From the cell containing the given text, extract its center point as (X, Y) coordinate. 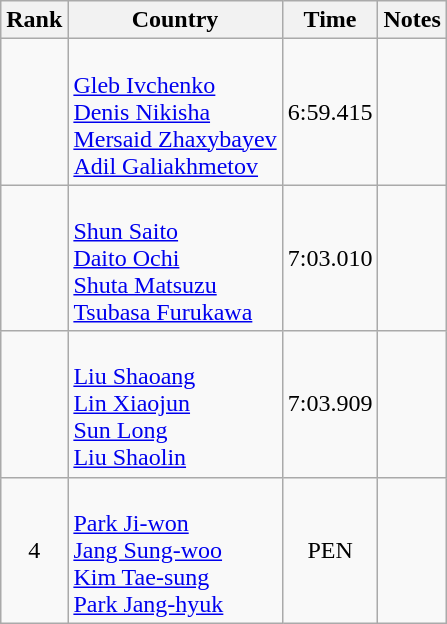
7:03.010 (330, 258)
Rank (34, 20)
4 (34, 550)
Shun SaitoDaito OchiShuta MatsuzuTsubasa Furukawa (175, 258)
6:59.415 (330, 112)
Gleb IvchenkoDenis NikishaMersaid ZhaxybayevAdil Galiakhmetov (175, 112)
Notes (412, 20)
7:03.909 (330, 404)
Time (330, 20)
Park Ji-wonJang Sung-wooKim Tae-sungPark Jang-hyuk (175, 550)
PEN (330, 550)
Country (175, 20)
Liu ShaoangLin XiaojunSun LongLiu Shaolin (175, 404)
